Provide the [X, Y] coordinate of the cell's center where the given text is located.  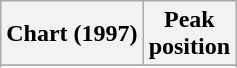
Chart (1997) [72, 34]
Peakposition [189, 34]
